For the text-containing cell, return its midpoint in (x, y) coordinate format. 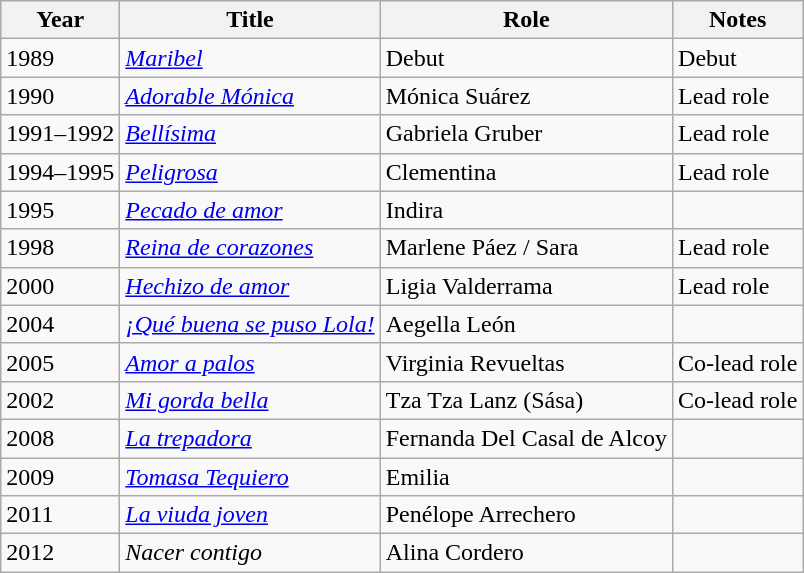
1991–1992 (60, 134)
Pecado de amor (250, 210)
Tza Tza Lanz (Sása) (526, 400)
Reina de corazones (250, 248)
1990 (60, 96)
La trepadora (250, 438)
Mi gorda bella (250, 400)
2002 (60, 400)
1998 (60, 248)
2012 (60, 553)
Peligrosa (250, 172)
La viuda joven (250, 515)
2009 (60, 477)
Role (526, 20)
Ligia Valderrama (526, 286)
Virginia Revueltas (526, 362)
Aegella León (526, 324)
2011 (60, 515)
Tomasa Tequiero (250, 477)
2005 (60, 362)
Nacer contigo (250, 553)
Title (250, 20)
2000 (60, 286)
Fernanda Del Casal de Alcoy (526, 438)
Bellísima (250, 134)
Emilia (526, 477)
Notes (738, 20)
Adorable Mónica (250, 96)
Hechizo de amor (250, 286)
Gabriela Gruber (526, 134)
Clementina (526, 172)
1989 (60, 58)
1994–1995 (60, 172)
2004 (60, 324)
1995 (60, 210)
Amor a palos (250, 362)
Indira (526, 210)
Alina Cordero (526, 553)
Year (60, 20)
¡Qué buena se puso Lola! (250, 324)
Mónica Suárez (526, 96)
Marlene Páez / Sara (526, 248)
2008 (60, 438)
Maribel (250, 58)
Penélope Arrechero (526, 515)
